Provide the [x, y] coordinate of the cell's center where the given text is located.  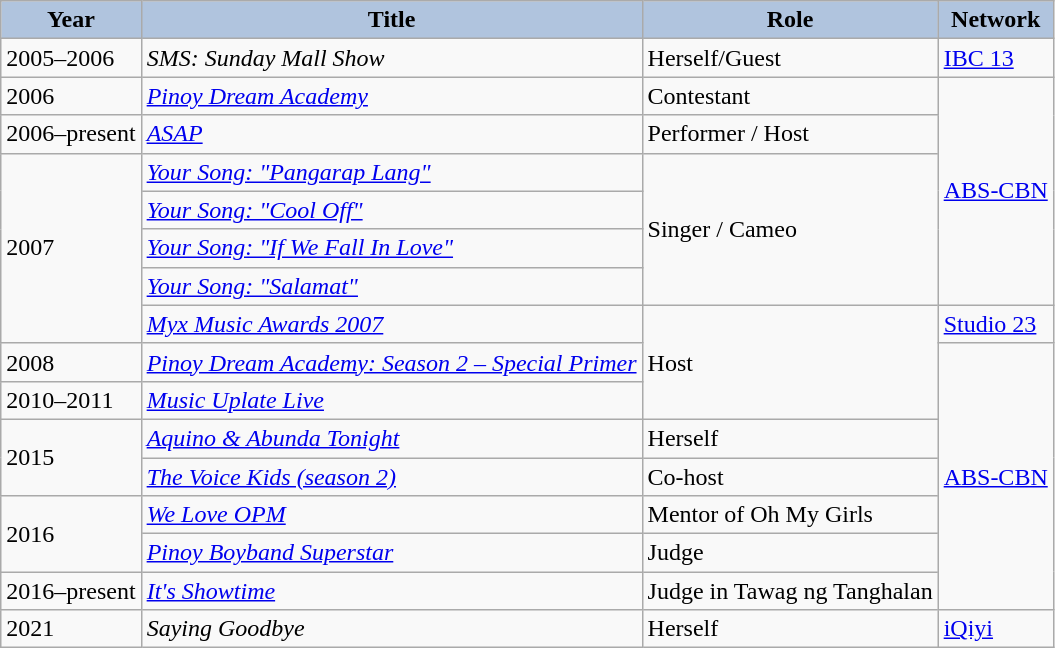
Your Song: "Cool Off" [392, 210]
Myx Music Awards 2007 [392, 324]
Herself/Guest [790, 58]
2016 [71, 534]
Co-host [790, 477]
Title [392, 20]
Studio 23 [996, 324]
2005–2006 [71, 58]
2006–present [71, 134]
Your Song: "Salamat" [392, 286]
2006 [71, 96]
ASAP [392, 134]
IBC 13 [996, 58]
Judge [790, 553]
2008 [71, 362]
2021 [71, 629]
2007 [71, 248]
We Love OPM [392, 515]
Saying Goodbye [392, 629]
Performer / Host [790, 134]
2010–2011 [71, 400]
Pinoy Dream Academy [392, 96]
It's Showtime [392, 591]
Singer / Cameo [790, 229]
Aquino & Abunda Tonight [392, 438]
Pinoy Dream Academy: Season 2 – Special Primer [392, 362]
Mentor of Oh My Girls [790, 515]
The Voice Kids (season 2) [392, 477]
Music Uplate Live [392, 400]
Network [996, 20]
Contestant [790, 96]
Pinoy Boyband Superstar [392, 553]
Year [71, 20]
2016–present [71, 591]
iQiyi [996, 629]
Your Song: "If We Fall In Love" [392, 248]
Your Song: "Pangarap Lang" [392, 172]
2015 [71, 457]
SMS: Sunday Mall Show [392, 58]
Judge in Tawag ng Tanghalan [790, 591]
Role [790, 20]
Host [790, 362]
